Find where the given text appears and provide that cell's center as [X, Y] coordinate. 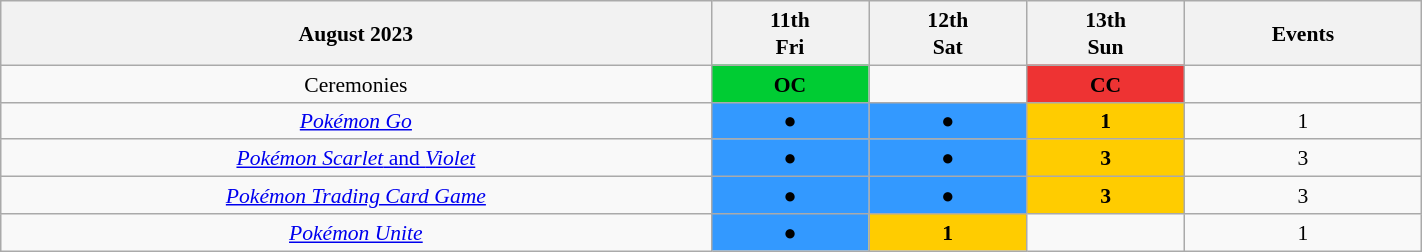
Pokémon Go [356, 120]
13thSun [1106, 33]
August 2023 [356, 33]
Events [1302, 33]
Pokémon Trading Card Game [356, 194]
Pokémon Scarlet and Violet [356, 158]
CC [1106, 84]
12thSat [948, 33]
Pokémon Unite [356, 232]
Ceremonies [356, 84]
11thFri [790, 33]
OC [790, 84]
